From the cell containing the given text, extract its center point as [X, Y] coordinate. 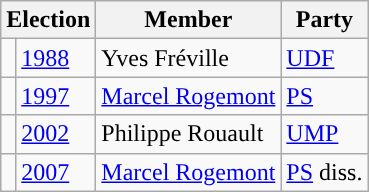
2007 [56, 172]
UMP [324, 134]
1997 [56, 96]
PS diss. [324, 172]
Member [188, 20]
Philippe Rouault [188, 134]
Yves Fréville [188, 58]
UDF [324, 58]
Party [324, 20]
PS [324, 96]
Election [48, 20]
2002 [56, 134]
1988 [56, 58]
